Search for the cell housing the specified text and yield its (X, Y) center coordinate. 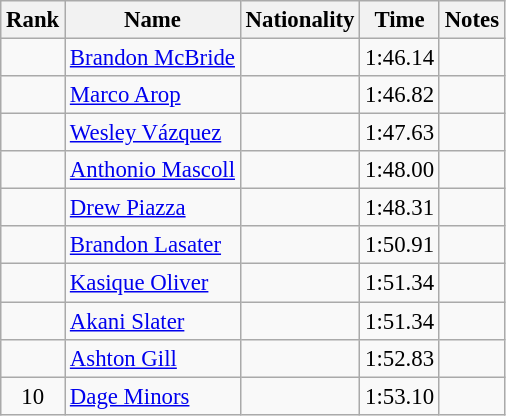
1:48.00 (400, 170)
Wesley Vázquez (153, 133)
Ashton Gill (153, 358)
Brandon Lasater (153, 245)
Rank (33, 20)
Anthonio Mascoll (153, 170)
Dage Minors (153, 396)
Brandon McBride (153, 58)
1:50.91 (400, 245)
Nationality (300, 20)
Marco Arop (153, 95)
Akani Slater (153, 321)
Kasique Oliver (153, 283)
Time (400, 20)
1:52.83 (400, 358)
Name (153, 20)
1:46.82 (400, 95)
10 (33, 396)
1:53.10 (400, 396)
1:47.63 (400, 133)
1:48.31 (400, 208)
Notes (472, 20)
1:46.14 (400, 58)
Drew Piazza (153, 208)
